Search for the cell housing the specified text and yield its [x, y] center coordinate. 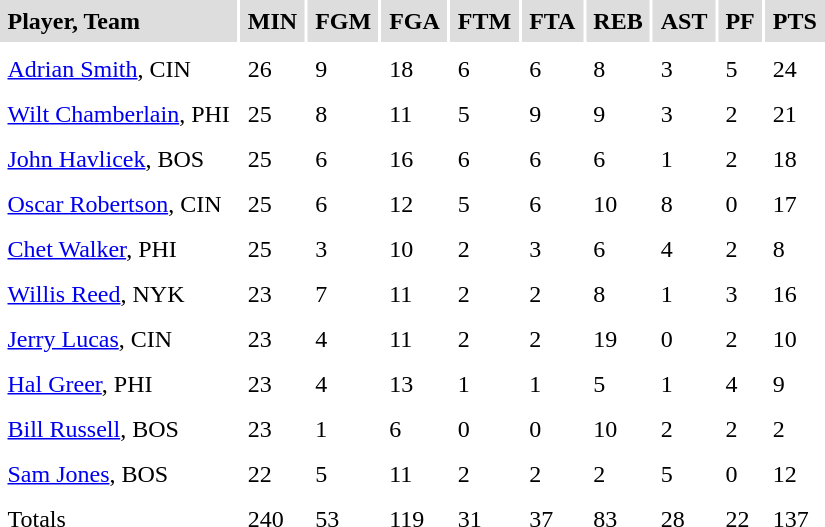
PF [740, 21]
7 [344, 294]
John Havlicek, BOS [118, 159]
17 [794, 204]
FGM [344, 21]
Adrian Smith, CIN [118, 69]
FTM [484, 21]
26 [272, 69]
Willis Reed, NYK [118, 294]
19 [618, 339]
Hal Greer, PHI [118, 384]
24 [794, 69]
REB [618, 21]
Oscar Robertson, CIN [118, 204]
13 [415, 384]
FGA [415, 21]
Chet Walker, PHI [118, 249]
Jerry Lucas, CIN [118, 339]
Player, Team [118, 21]
AST [684, 21]
21 [794, 114]
Sam Jones, BOS [118, 474]
Bill Russell, BOS [118, 429]
22 [272, 474]
MIN [272, 21]
FTA [552, 21]
PTS [794, 21]
Wilt Chamberlain, PHI [118, 114]
